Output the (x, y) coordinate of the center of the cell containing the given text.  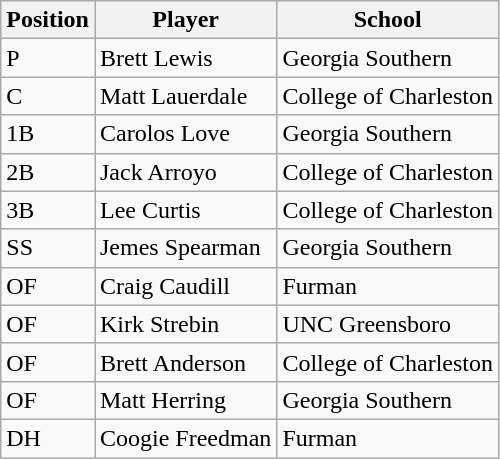
SS (48, 248)
Brett Anderson (185, 362)
Matt Herring (185, 400)
Jack Arroyo (185, 172)
UNC Greensboro (388, 324)
Coogie Freedman (185, 438)
Matt Lauerdale (185, 96)
3B (48, 210)
C (48, 96)
P (48, 58)
Carolos Love (185, 134)
Lee Curtis (185, 210)
School (388, 20)
Position (48, 20)
2B (48, 172)
Kirk Strebin (185, 324)
Player (185, 20)
DH (48, 438)
Jemes Spearman (185, 248)
Brett Lewis (185, 58)
Craig Caudill (185, 286)
1B (48, 134)
